Identify which cell holds the provided text, then report its (x, y) central coordinate. 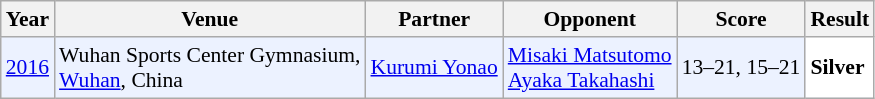
Opponent (590, 19)
2016 (28, 68)
Kurumi Yonao (434, 68)
Misaki Matsutomo Ayaka Takahashi (590, 68)
Venue (210, 19)
Year (28, 19)
Score (742, 19)
Partner (434, 19)
Result (840, 19)
13–21, 15–21 (742, 68)
Wuhan Sports Center Gymnasium,Wuhan, China (210, 68)
Silver (840, 68)
